Output the [x, y] coordinate of the center of the cell containing the given text.  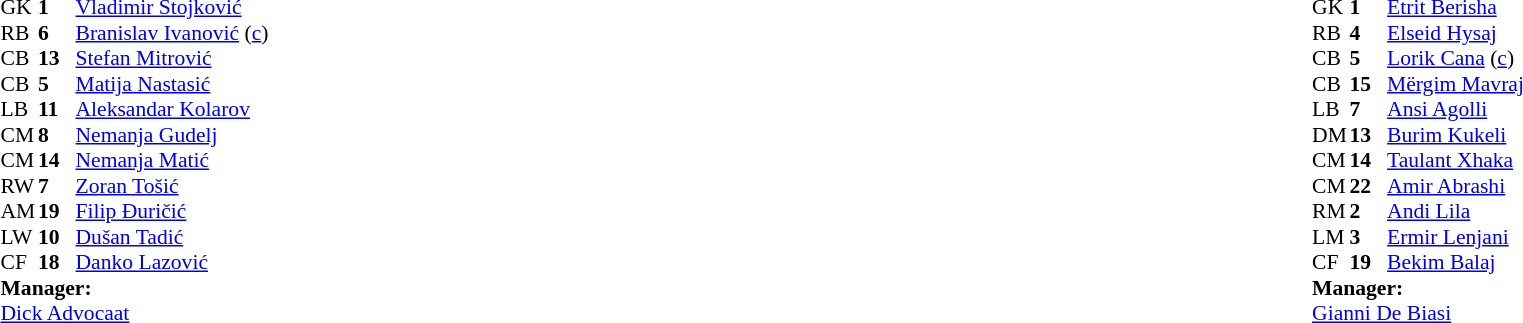
Dušan Tadić [172, 237]
Filip Đuričić [172, 211]
AM [19, 211]
Nemanja Matić [172, 161]
8 [57, 135]
3 [1369, 237]
4 [1369, 33]
RW [19, 186]
Manager: [134, 288]
6 [57, 33]
LM [1331, 237]
DM [1331, 135]
Aleksandar Kolarov [172, 109]
RM [1331, 211]
Matija Nastasić [172, 84]
Nemanja Gudelj [172, 135]
22 [1369, 186]
Branislav Ivanović (c) [172, 33]
10 [57, 237]
2 [1369, 211]
Stefan Mitrović [172, 59]
Danko Lazović [172, 263]
Zoran Tošić [172, 186]
LW [19, 237]
15 [1369, 84]
18 [57, 263]
11 [57, 109]
